Scan for the cell matching the given text and deliver its (X, Y) coordinate at center. 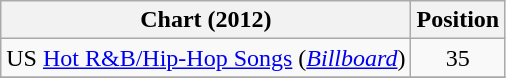
35 (458, 58)
Position (458, 20)
US Hot R&B/Hip-Hop Songs (Billboard) (206, 58)
Chart (2012) (206, 20)
